Capture the cell that displays the provided text and extract its [x, y] central coordinate. 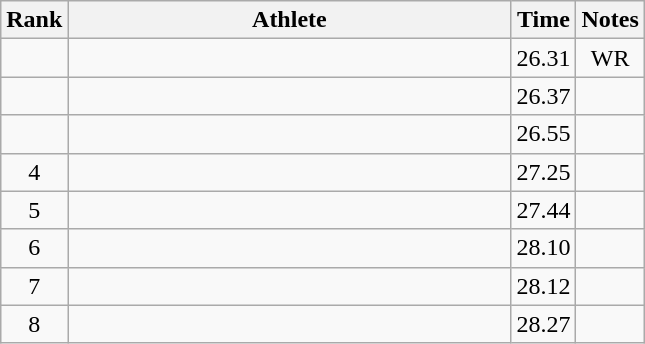
5 [34, 210]
26.37 [544, 96]
Athlete [290, 20]
28.12 [544, 286]
6 [34, 248]
26.55 [544, 134]
28.27 [544, 324]
Time [544, 20]
27.25 [544, 172]
27.44 [544, 210]
WR [610, 58]
7 [34, 286]
4 [34, 172]
28.10 [544, 248]
Notes [610, 20]
8 [34, 324]
26.31 [544, 58]
Rank [34, 20]
